Return [x, y] of the center of cell containing provided text 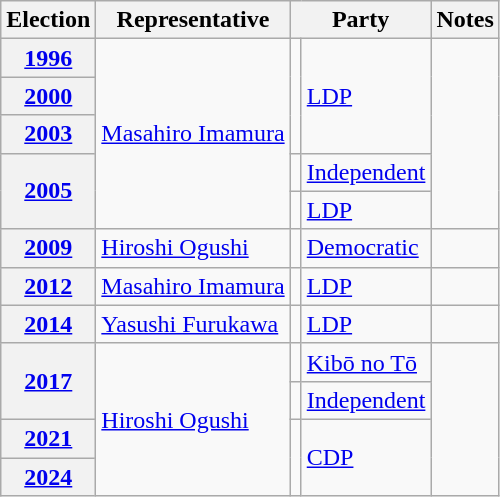
2017 [48, 381]
2014 [48, 324]
Election [48, 20]
2003 [48, 134]
2005 [48, 191]
2009 [48, 248]
Representative [193, 20]
Yasushi Furukawa [193, 324]
Notes [465, 20]
CDP [366, 457]
Democratic [366, 248]
Kibō no Tō [366, 362]
2012 [48, 286]
2000 [48, 96]
Party [360, 20]
2021 [48, 438]
2024 [48, 477]
1996 [48, 58]
